Identify which cell holds the provided text, then report its (X, Y) central coordinate. 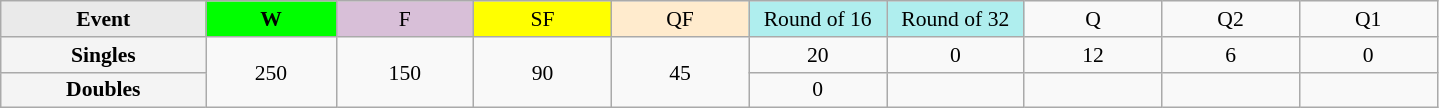
Q1 (1368, 19)
Q2 (1231, 19)
90 (543, 72)
Q (1093, 19)
Doubles (104, 90)
Event (104, 19)
Round of 32 (955, 19)
F (405, 19)
20 (818, 55)
150 (405, 72)
W (271, 19)
250 (271, 72)
45 (680, 72)
Round of 16 (818, 19)
SF (543, 19)
QF (680, 19)
6 (1231, 55)
Singles (104, 55)
12 (1093, 55)
